From the cell containing the given text, extract its center point as [x, y] coordinate. 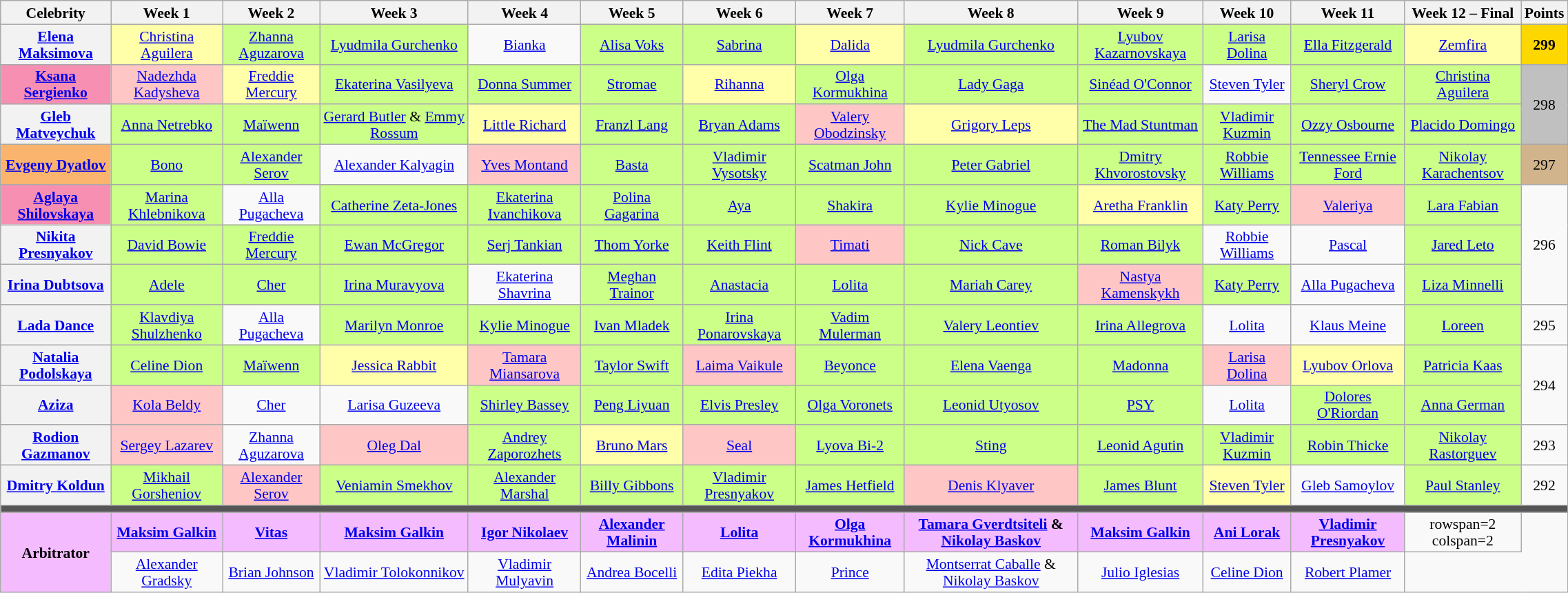
Shirley Bassey [525, 405]
Week 7 [851, 12]
Montserrat Caballe & Nikolay Baskov [991, 572]
Tamara Miansarova [525, 365]
Lyubov Orlova [1348, 365]
Timati [851, 245]
Bono [167, 165]
Lyova Bi-2 [851, 445]
Sergey Lazarev [167, 445]
James Hetfield [851, 485]
Week 10 [1247, 12]
293 [1545, 445]
Klavdiya Shulzhenko [167, 325]
Dmitry Koldun [56, 485]
Olga Voronets [851, 405]
Andrey Zaporozhets [525, 445]
Elena Vaenga [991, 365]
Nikolay Karachentsov [1463, 165]
Zemfira [1463, 44]
Grigory Leps [991, 125]
Week 3 [394, 12]
Ivan Mladek [631, 325]
David Bowie [167, 245]
Lara Fabian [1463, 205]
Julio Iglesias [1140, 572]
Placido Domingo [1463, 125]
Loreen [1463, 325]
Ewan McGregor [394, 245]
Aglaya Shilovskaya [56, 205]
Igor Nikolaev [525, 532]
The Mad Stuntman [1140, 125]
Mariah Carey [991, 285]
Elvis Presley [739, 405]
Klaus Meine [1348, 325]
Gerard Butler & Emmy Rossum [394, 125]
Oleg Dal [394, 445]
Roman Bilyk [1140, 245]
Nick Cave [991, 245]
Celebrity [56, 12]
Jessica Rabbit [394, 365]
Little Richard [525, 125]
Kola Beldy [167, 405]
Week 6 [739, 12]
Lady Gaga [991, 84]
Serj Tankian [525, 245]
Week 12 – Final [1463, 12]
Sting [991, 445]
Week 5 [631, 12]
Irina Muravyova [394, 285]
Lada Dance [56, 325]
Alexander Kalyagin [394, 165]
Thom Yorke [631, 245]
Ella Fitzgerald [1348, 44]
Alisa Voks [631, 44]
Bianka [525, 44]
Jared Leto [1463, 245]
Vladimir Mulyavin [525, 572]
Catherine Zeta-Jones [394, 205]
Keith Flint [739, 245]
rowspan=2 colspan=2 [1463, 532]
Pascal [1348, 245]
Larisa Guzeeva [394, 405]
Week 2 [272, 12]
Aya [739, 205]
Tennessee Ernie Ford [1348, 165]
Dalida [851, 44]
Ekaterina Ivanchikova [525, 205]
Robin Thicke [1348, 445]
Valery Leontiev [991, 325]
Andrea Bocelli [631, 572]
Irina Ponarovskaya [739, 325]
Sinéad O'Connor [1140, 84]
Brian Johnson [272, 572]
Peng Liyuan [631, 405]
Patricia Kaas [1463, 365]
298 [1545, 104]
Paul Stanley [1463, 485]
Irina Allegrova [1140, 325]
294 [1545, 385]
Aretha Franklin [1140, 205]
Arbitrator [56, 552]
Nikolay Rastorguev [1463, 445]
299 [1545, 44]
Valery Obodzinsky [851, 125]
Robert Plamer [1348, 572]
Laima Vaikule [739, 365]
Yves Montand [525, 165]
Aziza [56, 405]
Ksana Sergienko [56, 84]
Irina Dubtsova [56, 285]
Dolores O'Riordan [1348, 405]
Anastacia [739, 285]
Marina Khlebnikova [167, 205]
Natalia Podolskaya [56, 365]
Alexander Marshal [525, 485]
Nastya Kamenskykh [1140, 285]
Seal [739, 445]
Week 4 [525, 12]
296 [1545, 245]
Lyubov Kazarnovskaya [1140, 44]
297 [1545, 165]
Vadim Mulerman [851, 325]
Rodion Gazmanov [56, 445]
295 [1545, 325]
Meghan Trainor [631, 285]
Vitas [272, 532]
Denis Klyaver [991, 485]
Week 11 [1348, 12]
Shakira [851, 205]
Beyonce [851, 365]
Elena Maksimova [56, 44]
Bryan Adams [739, 125]
Gleb Samoylov [1348, 485]
Marilyn Monroe [394, 325]
Ani Lorak [1247, 532]
Veniamin Smekhov [394, 485]
Mikhail Gorsheniov [167, 485]
Rihanna [739, 84]
Evgeny Dyatlov [56, 165]
Valeriya [1348, 205]
Liza Minnelli [1463, 285]
Dmitry Khvorostovsky [1140, 165]
292 [1545, 485]
James Blunt [1140, 485]
Peter Gabriel [991, 165]
Franzl Lang [631, 125]
Taylor Swift [631, 365]
Sheryl Crow [1348, 84]
Adele [167, 285]
Alexander Malinin [631, 532]
Ozzy Osbourne [1348, 125]
Ekaterina Vasilyeva [394, 84]
Stromae [631, 84]
Bruno Mars [631, 445]
Week 8 [991, 12]
Donna Summer [525, 84]
Polina Gagarina [631, 205]
Gleb Matveychuk [56, 125]
Leonid Utyosov [991, 405]
Prince [851, 572]
Basta [631, 165]
Anna Netrebko [167, 125]
Edita Piekha [739, 572]
Madonna [1140, 365]
Anna German [1463, 405]
Sabrina [739, 44]
Billy Gibbons [631, 485]
Ekaterina Shavrina [525, 285]
PSY [1140, 405]
Nikita Presnyakov [56, 245]
Points [1545, 12]
Vladimir Vysotsky [739, 165]
Tamara Gverdtsiteli & Nikolay Baskov [991, 532]
Alexander Gradsky [167, 572]
Week 9 [1140, 12]
Week 1 [167, 12]
Nadezhda Kadysheva [167, 84]
Vladimir Tolokonnikov [394, 572]
Scatman John [851, 165]
Leonid Agutin [1140, 445]
